For the text-containing cell, return its midpoint in (x, y) coordinate format. 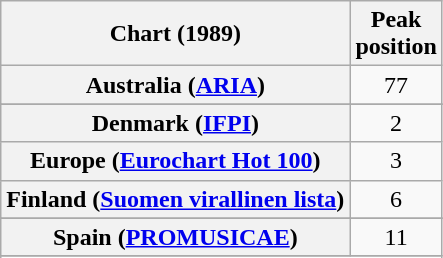
Finland (Suomen virallinen lista) (176, 199)
Denmark (IFPI) (176, 123)
6 (396, 199)
Peakposition (396, 34)
3 (396, 161)
Chart (1989) (176, 34)
77 (396, 85)
11 (396, 237)
2 (396, 123)
Australia (ARIA) (176, 85)
Spain (PROMUSICAE) (176, 237)
Europe (Eurochart Hot 100) (176, 161)
